Find where the given text appears and provide that cell's center as (X, Y) coordinate. 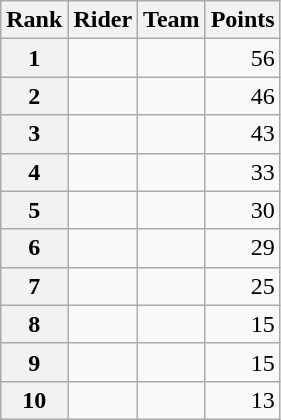
7 (34, 286)
8 (34, 324)
30 (242, 210)
2 (34, 96)
4 (34, 172)
10 (34, 400)
Team (172, 20)
Rank (34, 20)
9 (34, 362)
46 (242, 96)
1 (34, 58)
6 (34, 248)
Rider (103, 20)
Points (242, 20)
13 (242, 400)
5 (34, 210)
3 (34, 134)
43 (242, 134)
56 (242, 58)
33 (242, 172)
25 (242, 286)
29 (242, 248)
